Determine the [X, Y] coordinate at the center of the cell enclosing the given text.  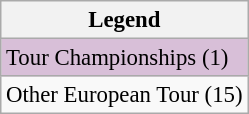
Legend [124, 20]
Other European Tour (15) [124, 95]
Tour Championships (1) [124, 58]
